Locate the cell with the specified text and output its (x, y) center coordinate. 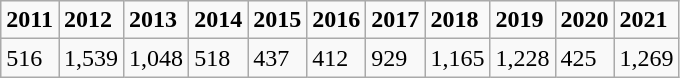
2013 (156, 20)
929 (396, 58)
2020 (584, 20)
2015 (278, 20)
1,048 (156, 58)
1,228 (522, 58)
1,165 (458, 58)
1,269 (646, 58)
2014 (218, 20)
412 (336, 58)
516 (30, 58)
2018 (458, 20)
2017 (396, 20)
2021 (646, 20)
2019 (522, 20)
2012 (90, 20)
437 (278, 58)
518 (218, 58)
2011 (30, 20)
425 (584, 58)
2016 (336, 20)
1,539 (90, 58)
